From the cell containing the given text, extract its center point as [X, Y] coordinate. 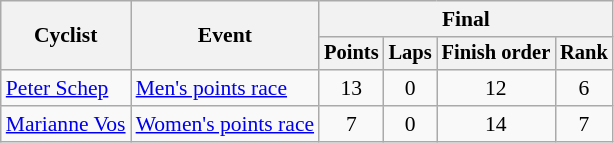
Points [351, 54]
Final [466, 19]
Men's points race [226, 88]
Finish order [496, 54]
Cyclist [66, 36]
Laps [410, 54]
Women's points race [226, 124]
Event [226, 36]
6 [584, 88]
14 [496, 124]
12 [496, 88]
Rank [584, 54]
Peter Schep [66, 88]
Marianne Vos [66, 124]
13 [351, 88]
